For the text-containing cell, return its midpoint in [x, y] coordinate format. 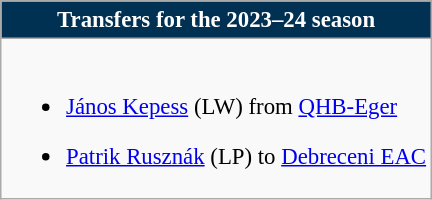
János Kepess (LW) from QHB-Eger Patrik Rusznák (LP) to Debreceni EAC [216, 119]
Transfers for the 2023–24 season [216, 20]
